Find where the given text appears and provide that cell's center as [X, Y] coordinate. 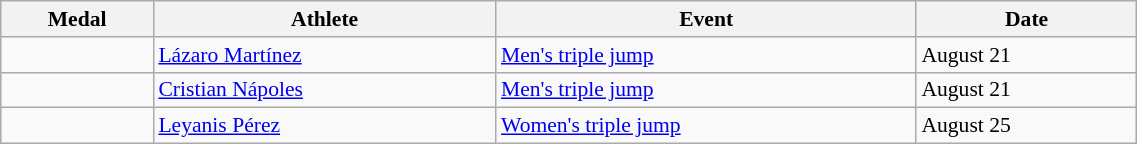
Athlete [324, 19]
Date [1026, 19]
Women's triple jump [706, 126]
Medal [78, 19]
Lázaro Martínez [324, 55]
Event [706, 19]
Cristian Nápoles [324, 90]
Leyanis Pérez [324, 126]
August 25 [1026, 126]
